Scan for the cell matching the given text and deliver its [x, y] coordinate at center. 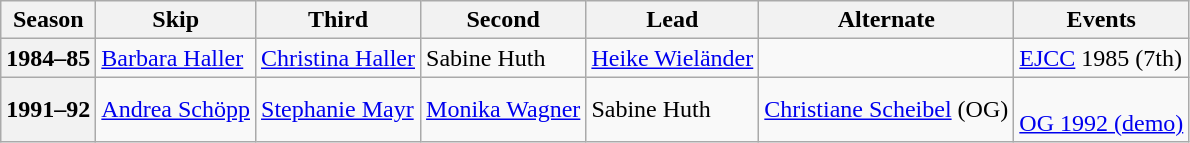
Stephanie Mayr [338, 110]
Alternate [886, 20]
Barbara Haller [176, 58]
Monika Wagner [504, 110]
Christiane Scheibel (OG) [886, 110]
1984–85 [48, 58]
Events [1102, 20]
Skip [176, 20]
Andrea Schöpp [176, 110]
Third [338, 20]
Second [504, 20]
Season [48, 20]
Lead [672, 20]
Christina Haller [338, 58]
EJCC 1985 (7th) [1102, 58]
1991–92 [48, 110]
OG 1992 (demo) [1102, 110]
Heike Wieländer [672, 58]
